Output the (x, y) coordinate of the center of the cell containing the given text.  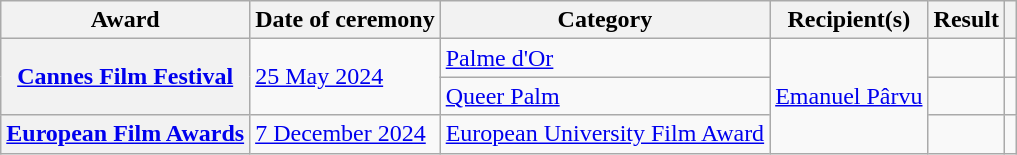
Date of ceremony (346, 20)
Cannes Film Festival (126, 77)
Recipient(s) (849, 20)
Queer Palm (604, 96)
Category (604, 20)
Palme d'Or (604, 58)
Result (966, 20)
7 December 2024 (346, 134)
European University Film Award (604, 134)
Emanuel Pârvu (849, 96)
European Film Awards (126, 134)
Award (126, 20)
25 May 2024 (346, 77)
